From the cell containing the given text, extract its center point as (x, y) coordinate. 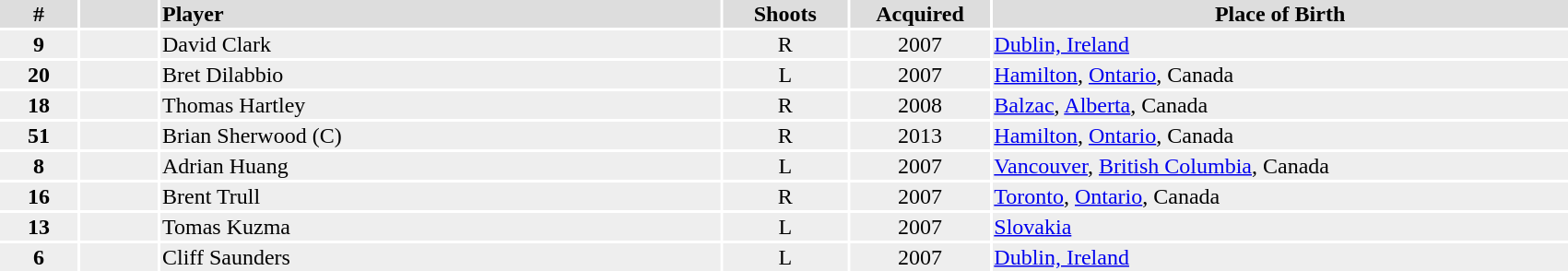
# (39, 14)
Vancouver, British Columbia, Canada (1280, 166)
Player (441, 14)
20 (39, 75)
Balzac, Alberta, Canada (1280, 105)
13 (39, 227)
2013 (920, 135)
Shoots (785, 14)
David Clark (441, 44)
Place of Birth (1280, 14)
Cliff Saunders (441, 257)
6 (39, 257)
Toronto, Ontario, Canada (1280, 196)
18 (39, 105)
2008 (920, 105)
16 (39, 196)
Brent Trull (441, 196)
Slovakia (1280, 227)
Tomas Kuzma (441, 227)
Adrian Huang (441, 166)
9 (39, 44)
Thomas Hartley (441, 105)
51 (39, 135)
8 (39, 166)
Brian Sherwood (C) (441, 135)
Bret Dilabbio (441, 75)
Acquired (920, 14)
